Extract the (x, y) coordinate from the center of the cell holding the provided text.  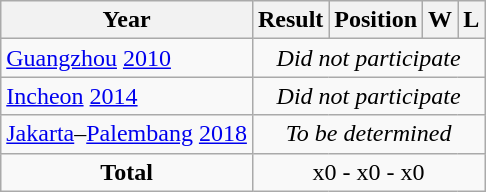
Position (376, 20)
Jakarta–Palembang 2018 (127, 134)
Year (127, 20)
Total (127, 172)
Result (290, 20)
To be determined (368, 134)
x0 - x0 - x0 (368, 172)
Guangzhou 2010 (127, 58)
W (440, 20)
Incheon 2014 (127, 96)
L (472, 20)
